Determine the (x, y) coordinate at the center of the cell enclosing the given text.  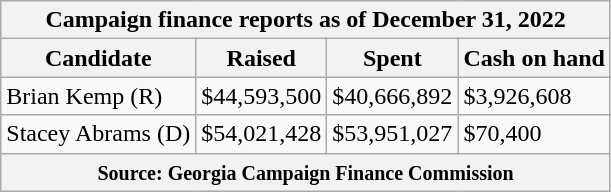
$44,593,500 (262, 96)
Stacey Abrams (D) (98, 134)
Campaign finance reports as of December 31, 2022 (306, 20)
Raised (262, 58)
$3,926,608 (534, 96)
Source: Georgia Campaign Finance Commission (306, 172)
$70,400 (534, 134)
Brian Kemp (R) (98, 96)
$54,021,428 (262, 134)
$53,951,027 (392, 134)
Cash on hand (534, 58)
Candidate (98, 58)
$40,666,892 (392, 96)
Spent (392, 58)
